Identify which cell holds the provided text, then report its (x, y) central coordinate. 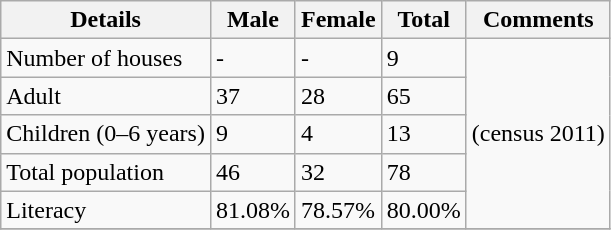
78.57% (338, 210)
4 (338, 134)
Adult (106, 96)
81.08% (252, 210)
Details (106, 20)
Comments (538, 20)
65 (424, 96)
78 (424, 172)
Total population (106, 172)
32 (338, 172)
Female (338, 20)
28 (338, 96)
Male (252, 20)
46 (252, 172)
13 (424, 134)
(census 2011) (538, 134)
Literacy (106, 210)
Number of houses (106, 58)
37 (252, 96)
80.00% (424, 210)
Total (424, 20)
Children (0–6 years) (106, 134)
